Detect which cell encompasses the target text, then output its (x, y) center coordinate. 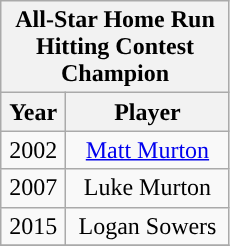
All-Star Home Run Hitting Contest Champion (116, 47)
2002 (34, 150)
Luke Murton (148, 188)
Logan Sowers (148, 226)
Year (34, 112)
2007 (34, 188)
2015 (34, 226)
Player (148, 112)
Matt Murton (148, 150)
